Determine the [x, y] coordinate at the center of the cell enclosing the given text.  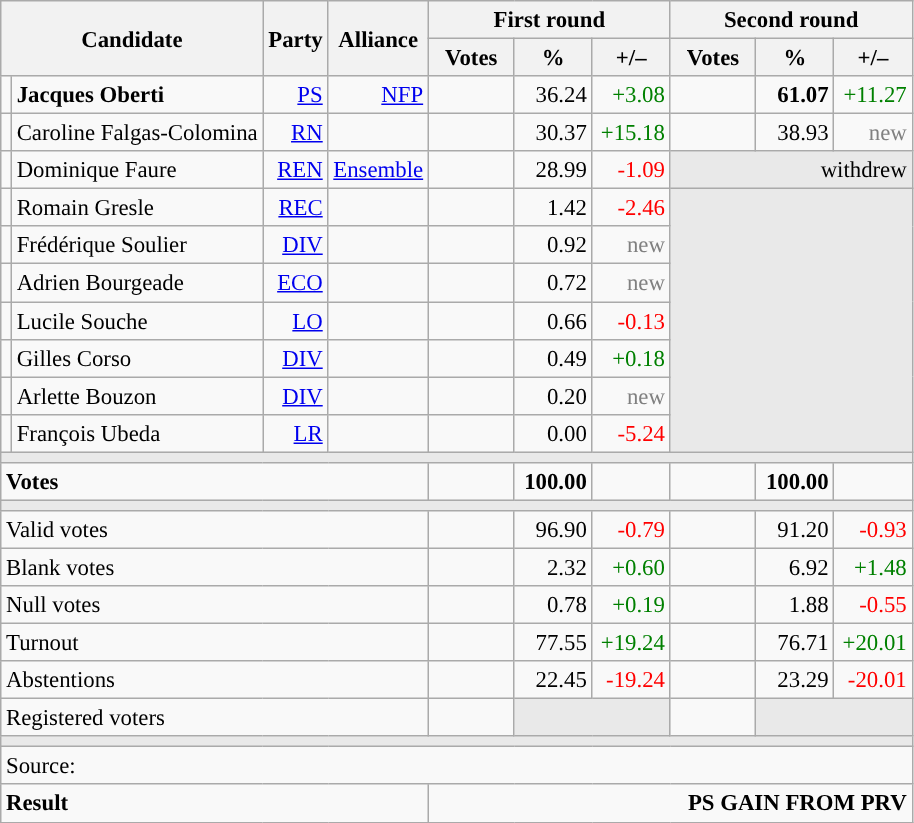
-19.24 [631, 680]
LR [296, 433]
-0.13 [631, 321]
PS GAIN FROM PRV [670, 804]
-0.79 [631, 530]
ECO [296, 283]
REC [296, 208]
+1.48 [873, 567]
22.45 [553, 680]
Turnout [215, 643]
Abstentions [215, 680]
-5.24 [631, 433]
76.71 [795, 643]
Adrien Bourgeade [137, 283]
2.32 [553, 567]
Arlette Bouzon [137, 396]
30.37 [553, 133]
RN [296, 133]
Null votes [215, 605]
23.29 [795, 680]
-0.55 [873, 605]
Frédérique Soulier [137, 245]
-20.01 [873, 680]
0.66 [553, 321]
77.55 [553, 643]
Gilles Corso [137, 358]
First round [549, 20]
+20.01 [873, 643]
91.20 [795, 530]
Caroline Falgas-Colomina [137, 133]
François Ubeda [137, 433]
Source: [456, 766]
0.78 [553, 605]
Party [296, 38]
1.42 [553, 208]
+0.19 [631, 605]
+3.08 [631, 95]
Dominique Faure [137, 170]
0.92 [553, 245]
0.00 [553, 433]
+19.24 [631, 643]
Alliance [378, 38]
Ensemble [378, 170]
0.49 [553, 358]
REN [296, 170]
Result [215, 804]
38.93 [795, 133]
36.24 [553, 95]
-1.09 [631, 170]
PS [296, 95]
+11.27 [873, 95]
Blank votes [215, 567]
+0.18 [631, 358]
1.88 [795, 605]
Jacques Oberti [137, 95]
Lucile Souche [137, 321]
withdrew [791, 170]
61.07 [795, 95]
-2.46 [631, 208]
0.20 [553, 396]
+0.60 [631, 567]
Second round [791, 20]
6.92 [795, 567]
Romain Gresle [137, 208]
96.90 [553, 530]
Valid votes [215, 530]
+15.18 [631, 133]
28.99 [553, 170]
0.72 [553, 283]
LO [296, 321]
Registered voters [215, 718]
Candidate [132, 38]
-0.93 [873, 530]
NFP [378, 95]
